Search for the cell housing the specified text and yield its (X, Y) center coordinate. 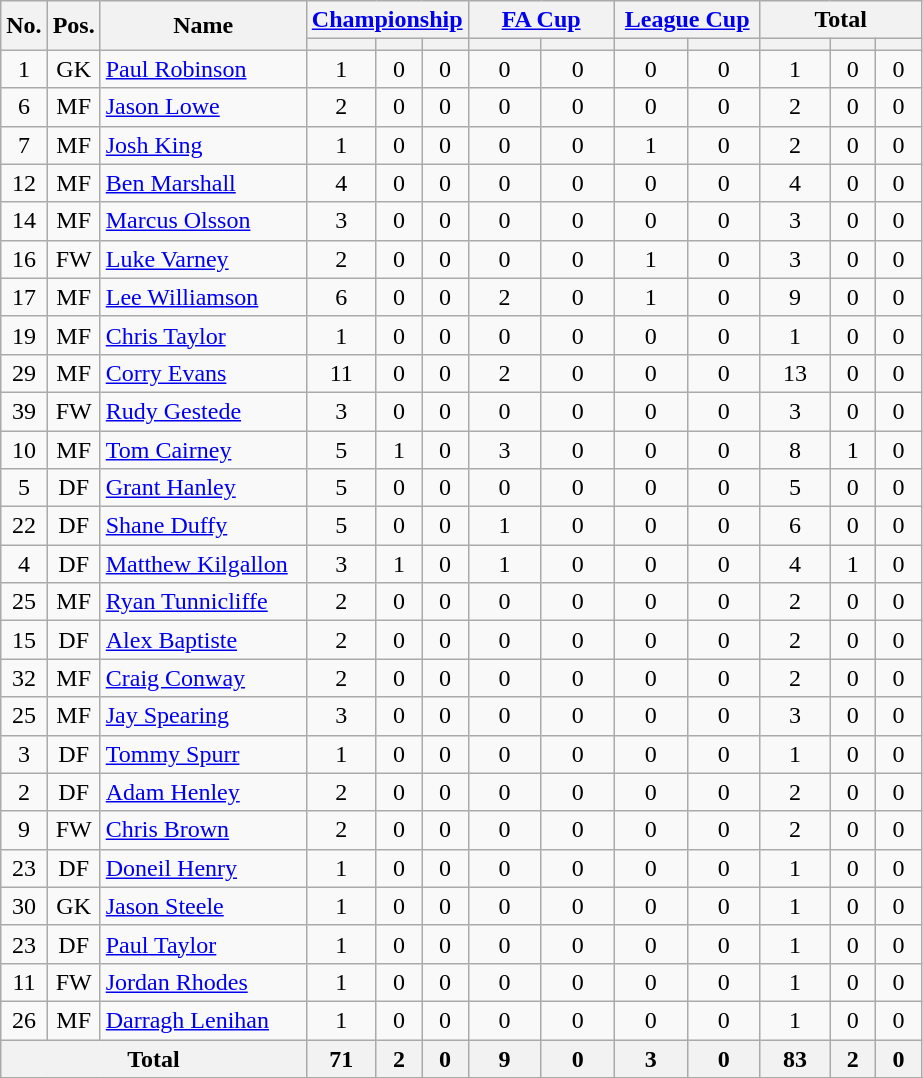
10 (24, 449)
Jay Spearing (203, 716)
22 (24, 526)
Marcus Olsson (203, 221)
Shane Duffy (203, 526)
Paul Robinson (203, 69)
29 (24, 373)
30 (24, 906)
16 (24, 259)
Pos. (74, 26)
71 (341, 1059)
Josh King (203, 145)
Tommy Spurr (203, 754)
Matthew Kilgallon (203, 564)
Grant Hanley (203, 488)
7 (24, 145)
Rudy Gestede (203, 411)
Paul Taylor (203, 944)
Championship (387, 20)
Jason Lowe (203, 107)
Jordan Rhodes (203, 982)
Lee Williamson (203, 297)
League Cup (687, 20)
26 (24, 1020)
Alex Baptiste (203, 640)
17 (24, 297)
14 (24, 221)
Ben Marshall (203, 183)
Adam Henley (203, 792)
Craig Conway (203, 678)
13 (795, 373)
12 (24, 183)
Chris Taylor (203, 335)
Tom Cairney (203, 449)
15 (24, 640)
32 (24, 678)
Jason Steele (203, 906)
8 (795, 449)
Ryan Tunnicliffe (203, 602)
Doneil Henry (203, 868)
39 (24, 411)
FA Cup (541, 20)
Name (203, 26)
No. (24, 26)
Luke Varney (203, 259)
Chris Brown (203, 830)
Corry Evans (203, 373)
19 (24, 335)
83 (795, 1059)
Darragh Lenihan (203, 1020)
